Determine the (X, Y) coordinate at the center of the cell enclosing the given text.  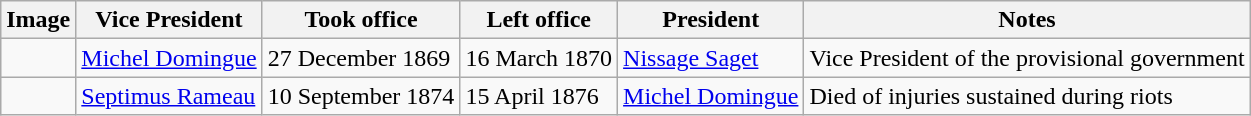
Image (38, 20)
President (711, 20)
Septimus Rameau (169, 96)
Vice President (169, 20)
27 December 1869 (361, 58)
Vice President of the provisional government (1027, 58)
Left office (539, 20)
Notes (1027, 20)
16 March 1870 (539, 58)
10 September 1874 (361, 96)
Died of injuries sustained during riots (1027, 96)
15 April 1876 (539, 96)
Nissage Saget (711, 58)
Took office (361, 20)
